Detect which cell encompasses the target text, then output its [X, Y] center coordinate. 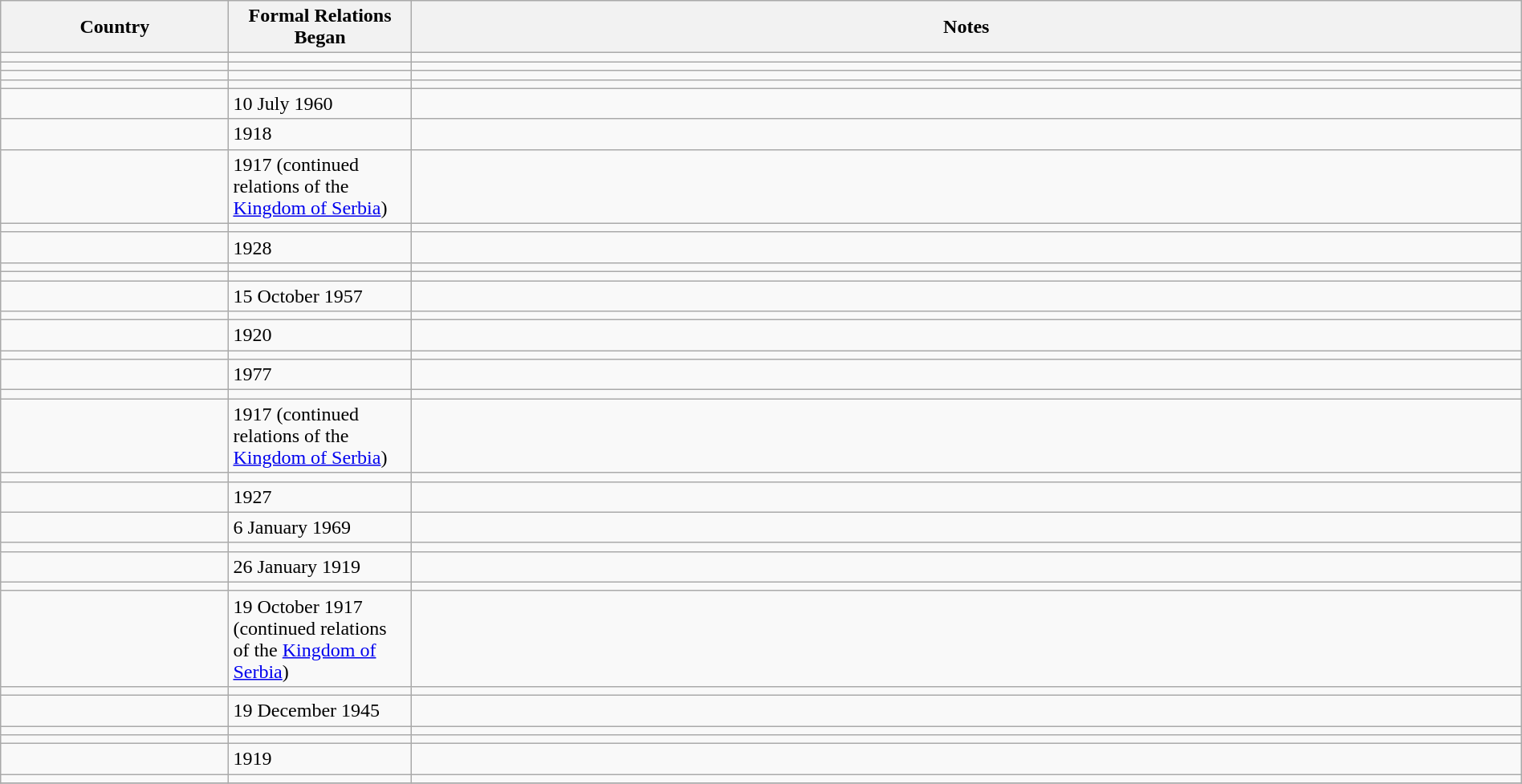
Country [115, 27]
1927 [319, 497]
26 January 1919 [319, 567]
1919 [319, 759]
19 December 1945 [319, 710]
1918 [319, 134]
Formal Relations Began [319, 27]
15 October 1957 [319, 296]
19 October 1917 (continued relations of the Kingdom of Serbia) [319, 639]
1928 [319, 247]
6 January 1969 [319, 527]
10 July 1960 [319, 104]
1977 [319, 375]
Notes [967, 27]
1920 [319, 335]
